Output the [x, y] coordinate of the center of the cell containing the given text.  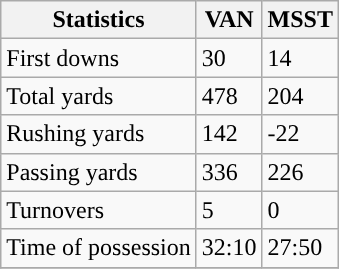
VAN [229, 20]
5 [229, 210]
32:10 [229, 248]
First downs [99, 58]
Total yards [99, 96]
Turnovers [99, 210]
0 [300, 210]
336 [229, 172]
142 [229, 134]
Statistics [99, 20]
Time of possession [99, 248]
204 [300, 96]
MSST [300, 20]
478 [229, 96]
Rushing yards [99, 134]
30 [229, 58]
14 [300, 58]
27:50 [300, 248]
-22 [300, 134]
226 [300, 172]
Passing yards [99, 172]
